Pinpoint the cell where the given text exists, returning its [x, y] midpoint coordinate. 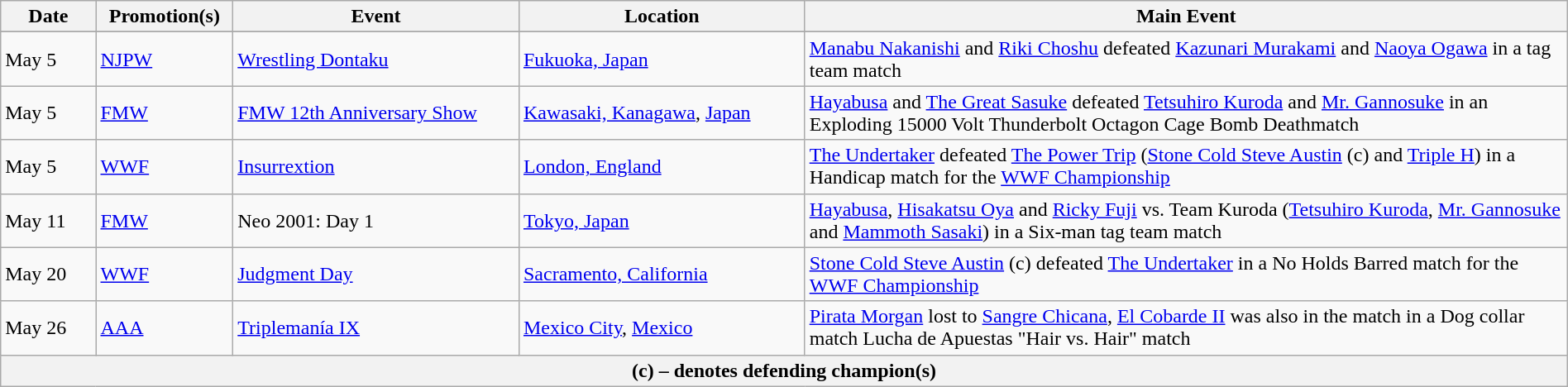
NJPW [165, 60]
The Undertaker defeated The Power Trip (Stone Cold Steve Austin (c) and Triple H) in a Handicap match for the WWF Championship [1186, 167]
Tokyo, Japan [662, 220]
Fukuoka, Japan [662, 60]
Kawasaki, Kanagawa, Japan [662, 112]
Pirata Morgan lost to Sangre Chicana, El Cobarde II was also in the match in a Dog collar match Lucha de Apuestas "Hair vs. Hair" match [1186, 327]
London, England [662, 167]
(c) – denotes defending champion(s) [784, 370]
Wrestling Dontaku [376, 60]
Main Event [1186, 17]
Judgment Day [376, 275]
Hayabusa and The Great Sasuke defeated Tetsuhiro Kuroda and Mr. Gannosuke in an Exploding 15000 Volt Thunderbolt Octagon Cage Bomb Deathmatch [1186, 112]
May 26 [48, 327]
Neo 2001: Day 1 [376, 220]
May 11 [48, 220]
Location [662, 17]
May 20 [48, 275]
Triplemanía IX [376, 327]
Mexico City, Mexico [662, 327]
Manabu Nakanishi and Riki Choshu defeated Kazunari Murakami and Naoya Ogawa in a tag team match [1186, 60]
Sacramento, California [662, 275]
FMW 12th Anniversary Show [376, 112]
Stone Cold Steve Austin (c) defeated The Undertaker in a No Holds Barred match for the WWF Championship [1186, 275]
Date [48, 17]
Insurrextion [376, 167]
AAA [165, 327]
Promotion(s) [165, 17]
Event [376, 17]
Hayabusa, Hisakatsu Oya and Ricky Fuji vs. Team Kuroda (Tetsuhiro Kuroda, Mr. Gannosuke and Mammoth Sasaki) in a Six-man tag team match [1186, 220]
